Output the (x, y) coordinate of the center of the cell containing the given text.  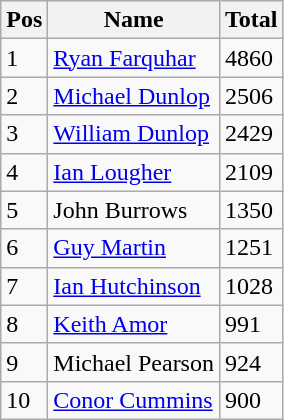
9 (24, 362)
10 (24, 400)
2429 (251, 134)
6 (24, 248)
Conor Cummins (134, 400)
5 (24, 210)
8 (24, 324)
Total (251, 20)
Michael Pearson (134, 362)
2506 (251, 96)
Ryan Farquhar (134, 58)
Name (134, 20)
924 (251, 362)
John Burrows (134, 210)
1350 (251, 210)
7 (24, 286)
991 (251, 324)
Ian Hutchinson (134, 286)
Michael Dunlop (134, 96)
Pos (24, 20)
4 (24, 172)
1028 (251, 286)
Ian Lougher (134, 172)
Keith Amor (134, 324)
1251 (251, 248)
4860 (251, 58)
William Dunlop (134, 134)
900 (251, 400)
2 (24, 96)
2109 (251, 172)
1 (24, 58)
Guy Martin (134, 248)
3 (24, 134)
